Extract the (X, Y) coordinate from the center of the cell holding the provided text.  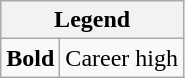
Legend (92, 20)
Bold (30, 58)
Career high (122, 58)
